Return [x, y] of the center of cell containing provided text 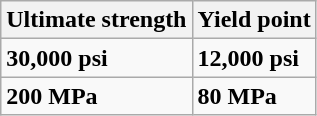
80 MPa [254, 96]
12,000 psi [254, 58]
30,000 psi [96, 58]
Yield point [254, 20]
200 MPa [96, 96]
Ultimate strength [96, 20]
